Output the [x, y] coordinate of the center of the cell containing the given text.  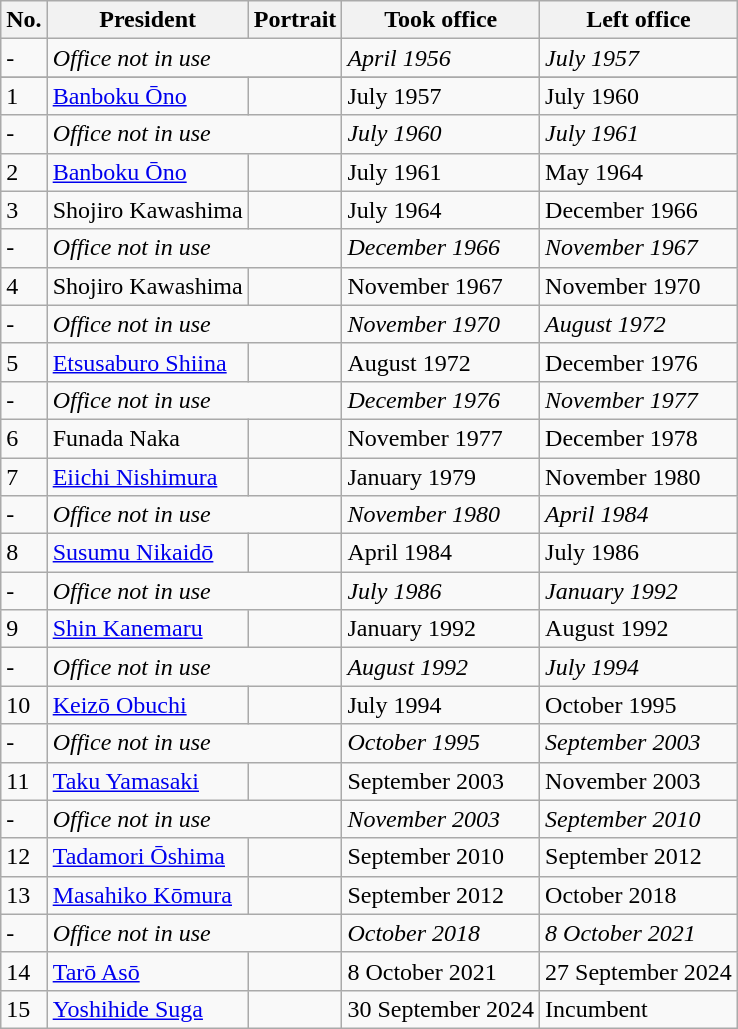
Portrait [295, 20]
5 [24, 362]
2 [24, 172]
December 1978 [639, 438]
9 [24, 629]
Tarō Asō [148, 971]
Yoshihide Suga [148, 1009]
July 1964 [441, 210]
13 [24, 895]
7 [24, 477]
Susumu Nikaidō [148, 553]
10 [24, 705]
14 [24, 971]
1 [24, 96]
Took office [441, 20]
4 [24, 286]
Masahiko Kōmura [148, 895]
3 [24, 210]
Incumbent [639, 1009]
12 [24, 857]
Funada Naka [148, 438]
27 September 2024 [639, 971]
15 [24, 1009]
6 [24, 438]
Eiichi Nishimura [148, 477]
April 1956 [441, 58]
Taku Yamasaki [148, 781]
11 [24, 781]
Etsusaburo Shiina [148, 362]
January 1979 [441, 477]
Keizō Obuchi [148, 705]
8 [24, 553]
Tadamori Ōshima [148, 857]
May 1964 [639, 172]
President [148, 20]
Shin Kanemaru [148, 629]
Left office [639, 20]
30 September 2024 [441, 1009]
No. [24, 20]
